Find where the given text appears and provide that cell's center as [X, Y] coordinate. 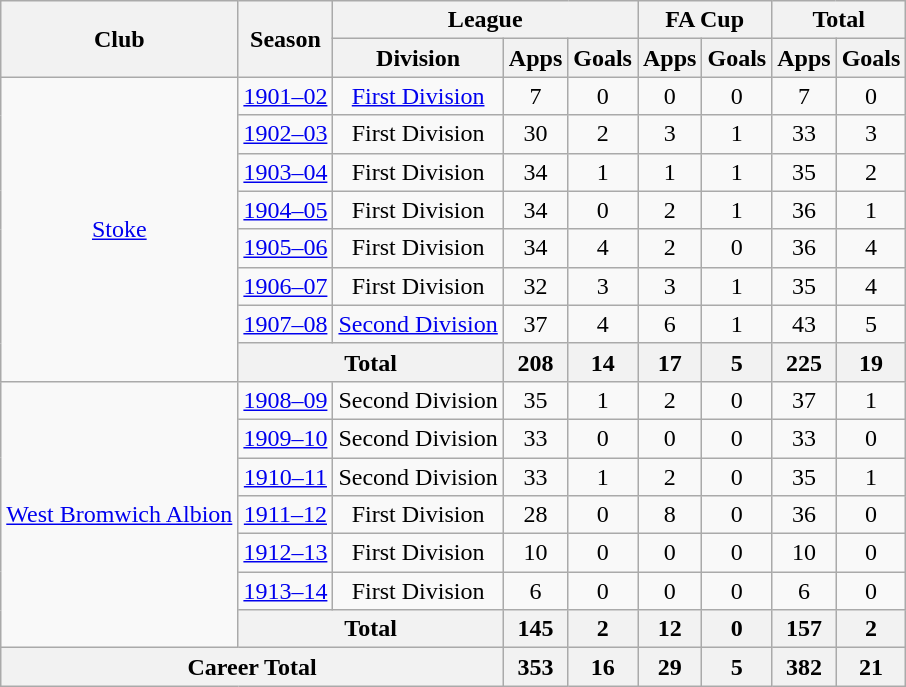
1908–09 [286, 400]
32 [535, 286]
1905–06 [286, 248]
17 [670, 362]
1902–03 [286, 134]
1906–07 [286, 286]
Season [286, 39]
West Bromwich Albion [120, 514]
12 [670, 629]
353 [535, 667]
8 [670, 515]
League [486, 20]
1913–14 [286, 591]
Club [120, 39]
Career Total [252, 667]
Stoke [120, 229]
29 [670, 667]
28 [535, 515]
1904–05 [286, 210]
1907–08 [286, 324]
145 [535, 629]
16 [603, 667]
382 [804, 667]
19 [871, 362]
1901–02 [286, 96]
21 [871, 667]
1911–12 [286, 515]
1909–10 [286, 438]
Division [418, 58]
1903–04 [286, 172]
FA Cup [705, 20]
157 [804, 629]
208 [535, 362]
1910–11 [286, 477]
43 [804, 324]
14 [603, 362]
225 [804, 362]
30 [535, 134]
1912–13 [286, 553]
